Find where the given text appears and provide that cell's center as (X, Y) coordinate. 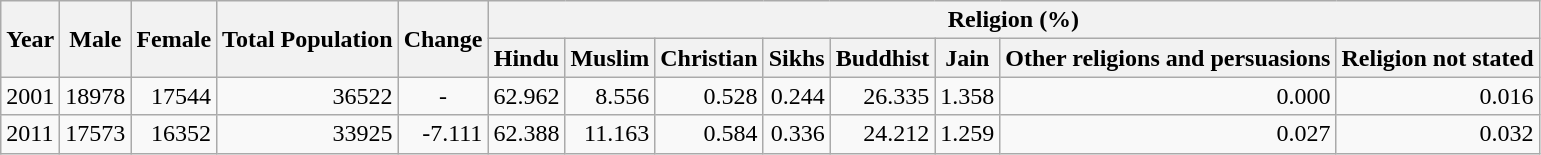
0.000 (1168, 96)
2001 (30, 96)
2011 (30, 134)
Jain (968, 58)
33925 (308, 134)
Other religions and persuasions (1168, 58)
11.163 (610, 134)
Christian (709, 58)
0.336 (796, 134)
24.212 (882, 134)
Hindu (526, 58)
Religion (%) (1014, 20)
36522 (308, 96)
0.027 (1168, 134)
Buddhist (882, 58)
Female (174, 39)
17544 (174, 96)
8.556 (610, 96)
16352 (174, 134)
Year (30, 39)
- (443, 96)
Muslim (610, 58)
0.016 (1438, 96)
62.388 (526, 134)
Sikhs (796, 58)
26.335 (882, 96)
Religion not stated (1438, 58)
62.962 (526, 96)
17573 (96, 134)
0.244 (796, 96)
Change (443, 39)
-7.111 (443, 134)
Male (96, 39)
18978 (96, 96)
0.032 (1438, 134)
1.259 (968, 134)
1.358 (968, 96)
Total Population (308, 39)
0.584 (709, 134)
0.528 (709, 96)
